Return [x, y] of the center of cell containing provided text 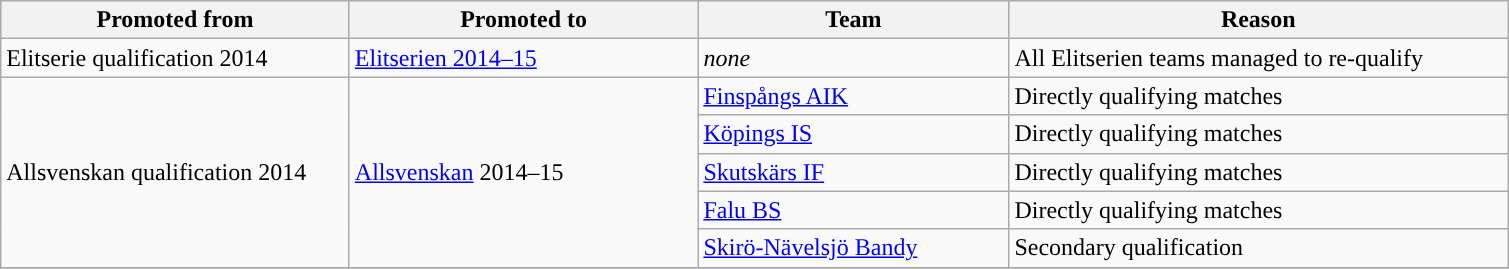
Skirö-Nävelsjö Bandy [854, 248]
Promoted to [524, 20]
Köpings IS [854, 134]
Allsvenskan qualification 2014 [176, 172]
Promoted from [176, 20]
Secondary qualification [1258, 248]
Elitserien 2014–15 [524, 58]
Reason [1258, 20]
Elitserie qualification 2014 [176, 58]
Falu BS [854, 210]
Team [854, 20]
Finspångs AIK [854, 96]
Allsvenskan 2014–15 [524, 172]
All Elitserien teams managed to re-qualify [1258, 58]
none [854, 58]
Skutskärs IF [854, 172]
